Output the [x, y] coordinate of the center of the cell containing the given text.  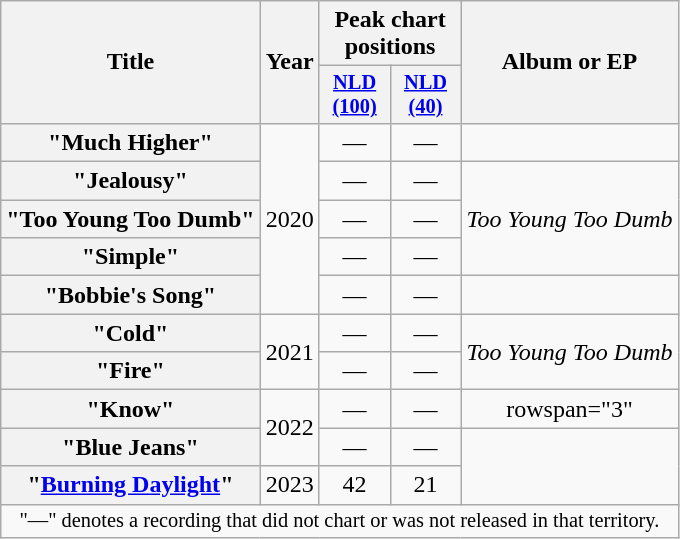
2022 [290, 428]
42 [354, 485]
2021 [290, 352]
"Cold" [130, 333]
"—" denotes a recording that did not chart or was not released in that territory. [340, 521]
"Simple" [130, 257]
2023 [290, 485]
"Blue Jeans" [130, 447]
NLD(40) [426, 95]
"Know" [130, 409]
"Fire" [130, 371]
Title [130, 62]
21 [426, 485]
Album or EP [570, 62]
"Much Higher" [130, 142]
Year [290, 62]
"Jealousy" [130, 181]
NLD(100) [354, 95]
"Too Young Too Dumb" [130, 219]
Peak chart positions [390, 34]
2020 [290, 218]
"Bobbie's Song" [130, 295]
rowspan="3" [570, 409]
"Burning Daylight" [130, 485]
